Scan for the cell matching the given text and deliver its (X, Y) coordinate at center. 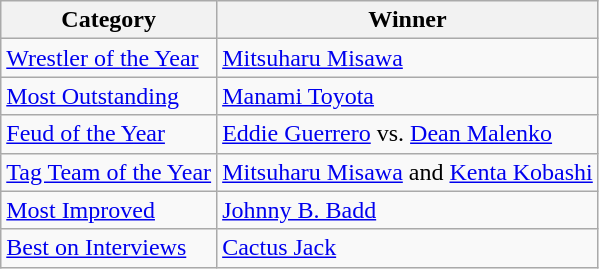
Tag Team of the Year (109, 172)
Cactus Jack (408, 248)
Mitsuharu Misawa and Kenta Kobashi (408, 172)
Eddie Guerrero vs. Dean Malenko (408, 134)
Best on Interviews (109, 248)
Category (109, 20)
Johnny B. Badd (408, 210)
Feud of the Year (109, 134)
Most Improved (109, 210)
Winner (408, 20)
Mitsuharu Misawa (408, 58)
Wrestler of the Year (109, 58)
Most Outstanding (109, 96)
Manami Toyota (408, 96)
